Capture the cell that displays the provided text and extract its [X, Y] central coordinate. 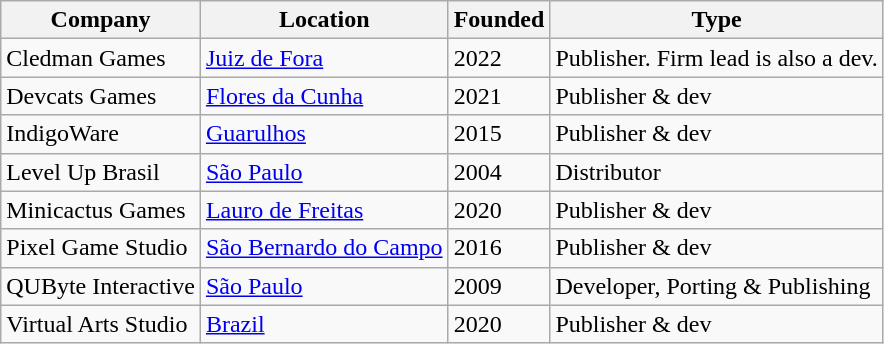
Minicactus Games [101, 210]
Distributor [716, 172]
Publisher. Firm lead is also a dev. [716, 58]
Pixel Game Studio [101, 248]
Devcats Games [101, 96]
2016 [499, 248]
Level Up Brasil [101, 172]
Virtual Arts Studio [101, 324]
São Bernardo do Campo [324, 248]
IndigoWare [101, 134]
Founded [499, 20]
2015 [499, 134]
Juiz de Fora [324, 58]
2004 [499, 172]
Company [101, 20]
2009 [499, 286]
Location [324, 20]
Lauro de Freitas [324, 210]
Cledman Games [101, 58]
QUByte Interactive [101, 286]
Developer, Porting & Publishing [716, 286]
Type [716, 20]
2022 [499, 58]
Brazil [324, 324]
Guarulhos [324, 134]
2021 [499, 96]
Flores da Cunha [324, 96]
